Extract the [x, y] coordinate from the center of the cell holding the provided text.  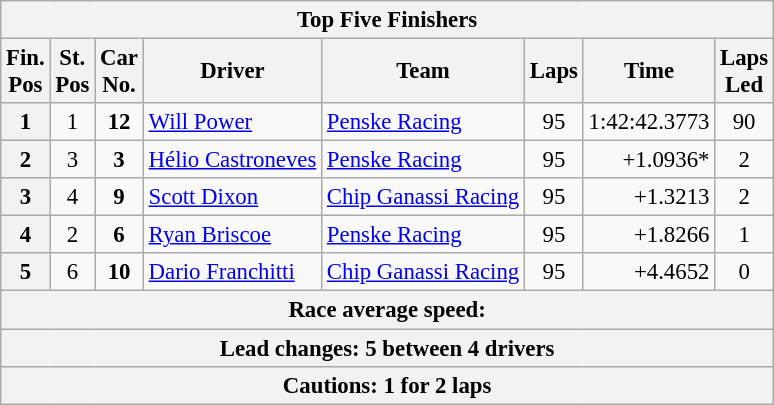
Lead changes: 5 between 4 drivers [388, 348]
+1.3213 [648, 197]
LapsLed [744, 72]
Hélio Castroneves [232, 160]
10 [120, 273]
Ryan Briscoe [232, 235]
Time [648, 72]
Will Power [232, 122]
+1.0936* [648, 160]
Team [424, 72]
12 [120, 122]
CarNo. [120, 72]
Cautions: 1 for 2 laps [388, 385]
St.Pos [72, 72]
Laps [554, 72]
5 [26, 273]
0 [744, 273]
90 [744, 122]
Dario Franchitti [232, 273]
+1.8266 [648, 235]
Driver [232, 72]
9 [120, 197]
Race average speed: [388, 310]
1:42:42.3773 [648, 122]
Fin.Pos [26, 72]
+4.4652 [648, 273]
Top Five Finishers [388, 20]
Scott Dixon [232, 197]
